Identify which cell holds the provided text, then report its (x, y) central coordinate. 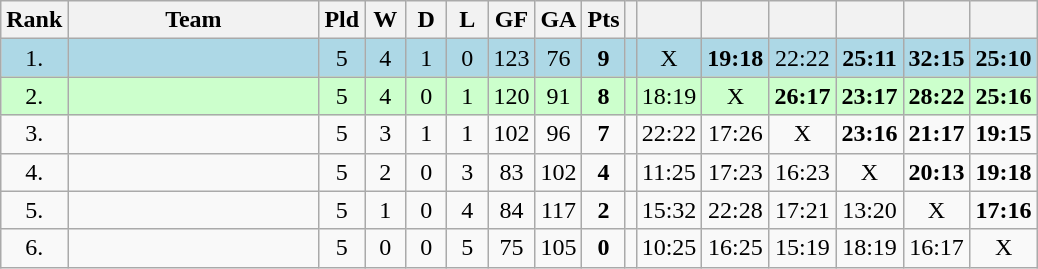
17:16 (1004, 210)
Team (194, 20)
76 (558, 58)
25:10 (1004, 58)
105 (558, 248)
96 (558, 134)
83 (512, 172)
91 (558, 96)
20:13 (936, 172)
L (468, 20)
75 (512, 248)
25:16 (1004, 96)
117 (558, 210)
21:17 (936, 134)
GF (512, 20)
11:25 (669, 172)
4. (34, 172)
16:17 (936, 248)
32:15 (936, 58)
23:17 (870, 96)
25:11 (870, 58)
26:17 (802, 96)
123 (512, 58)
17:21 (802, 210)
23:16 (870, 134)
GA (558, 20)
7 (604, 134)
13:20 (870, 210)
1. (34, 58)
16:23 (802, 172)
3. (34, 134)
9 (604, 58)
17:23 (736, 172)
6. (34, 248)
D (426, 20)
5. (34, 210)
Pld (342, 20)
19:15 (1004, 134)
Pts (604, 20)
Rank (34, 20)
15:19 (802, 248)
15:32 (669, 210)
17:26 (736, 134)
28:22 (936, 96)
120 (512, 96)
2. (34, 96)
10:25 (669, 248)
8 (604, 96)
22:28 (736, 210)
84 (512, 210)
W (386, 20)
16:25 (736, 248)
